Scan for the cell matching the given text and deliver its (X, Y) coordinate at center. 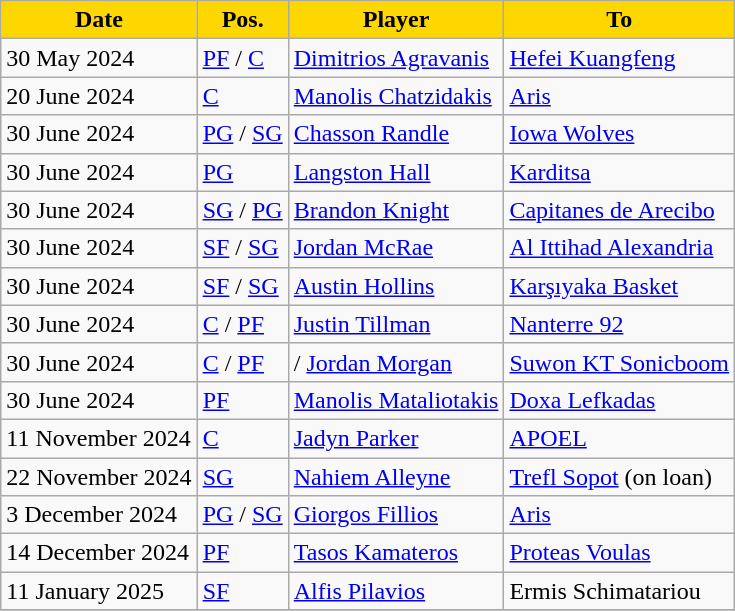
/ Jordan Morgan (396, 362)
Austin Hollins (396, 286)
Doxa Lefkadas (620, 400)
Trefl Sopot (on loan) (620, 477)
Dimitrios Agravanis (396, 58)
Langston Hall (396, 172)
Jordan McRae (396, 248)
SF (242, 591)
Karşıyaka Basket (620, 286)
Manolis Chatzidakis (396, 96)
3 December 2024 (99, 515)
Justin Tillman (396, 324)
11 January 2025 (99, 591)
20 June 2024 (99, 96)
Proteas Voulas (620, 553)
Suwon KT Sonicboom (620, 362)
30 May 2024 (99, 58)
Pos. (242, 20)
Ermis Schimatariou (620, 591)
Tasos Kamateros (396, 553)
To (620, 20)
PG (242, 172)
PF / C (242, 58)
Brandon Knight (396, 210)
Alfis Pilavios (396, 591)
22 November 2024 (99, 477)
SG (242, 477)
Iowa Wolves (620, 134)
Karditsa (620, 172)
Nahiem Alleyne (396, 477)
Hefei Kuangfeng (620, 58)
Manolis Mataliotakis (396, 400)
Giorgos Fillios (396, 515)
Date (99, 20)
11 November 2024 (99, 438)
Capitanes de Arecibo (620, 210)
APOEL (620, 438)
14 December 2024 (99, 553)
Jadyn Parker (396, 438)
Nanterre 92 (620, 324)
Player (396, 20)
Al Ittihad Alexandria (620, 248)
Chasson Randle (396, 134)
SG / PG (242, 210)
